Search for the cell housing the specified text and yield its (x, y) center coordinate. 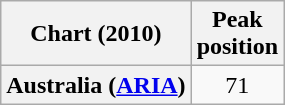
Peakposition (237, 34)
71 (237, 85)
Chart (2010) (96, 34)
Australia (ARIA) (96, 85)
